Return the [X, Y] coordinate for the center point of the cell that contains the specified text.  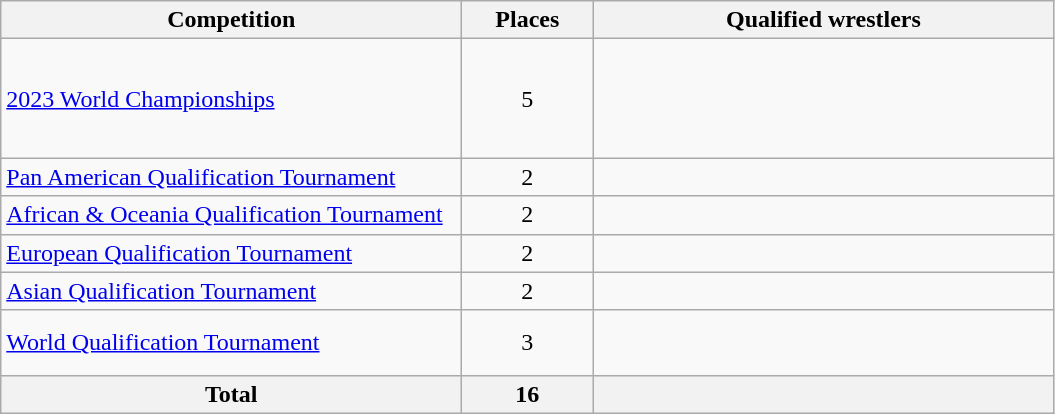
Places [528, 20]
Qualified wrestlers [824, 20]
World Qualification Tournament [232, 342]
5 [528, 98]
Pan American Qualification Tournament [232, 177]
European Qualification Tournament [232, 253]
3 [528, 342]
African & Oceania Qualification Tournament [232, 215]
16 [528, 394]
Total [232, 394]
Asian Qualification Tournament [232, 291]
2023 World Championships [232, 98]
Competition [232, 20]
